Return (x, y) of the center of cell containing provided text 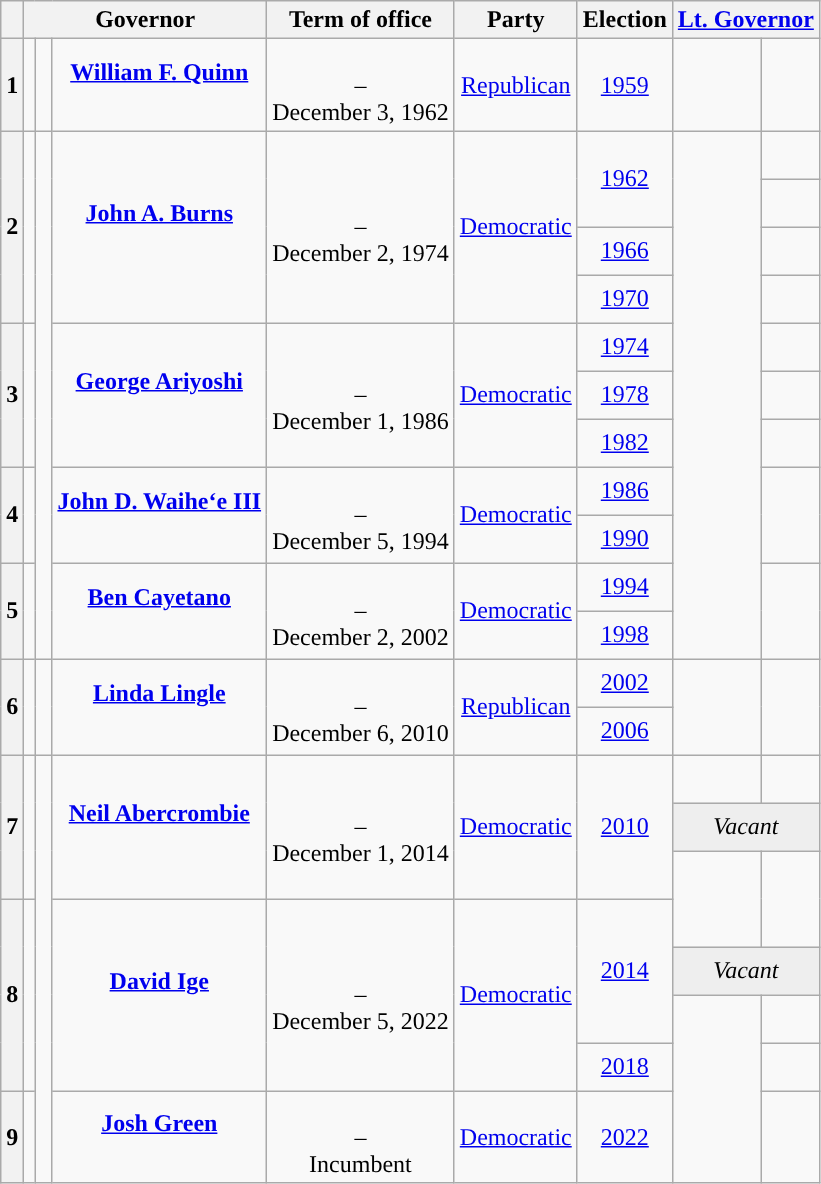
2 (12, 227)
1986 (624, 491)
–Incumbent (361, 1137)
–December 5, 1994 (361, 515)
7 (12, 827)
1978 (624, 395)
6 (12, 707)
3 (12, 395)
–December 1, 2014 (361, 827)
1966 (624, 251)
2002 (624, 683)
2010 (624, 827)
1970 (624, 299)
–December 5, 2022 (361, 995)
Josh Green (160, 1137)
Neil Abercrombie (160, 827)
1990 (624, 539)
William F. Quinn (160, 85)
Election (624, 20)
8 (12, 995)
–December 6, 2010 (361, 707)
Linda Lingle (160, 707)
–December 2, 2002 (361, 611)
2018 (624, 1067)
Lt. Governor (746, 20)
–December 3, 1962 (361, 85)
5 (12, 611)
–December 2, 1974 (361, 227)
1994 (624, 587)
1959 (624, 85)
Ben Cayetano (160, 611)
1982 (624, 443)
John D. Waiheʻe III (160, 515)
4 (12, 515)
John A. Burns (160, 227)
Governor (146, 20)
George Ariyoshi (160, 395)
1 (12, 85)
David Ige (160, 995)
1962 (624, 179)
–December 1, 1986 (361, 395)
1974 (624, 347)
Party (516, 20)
9 (12, 1137)
1998 (624, 635)
2006 (624, 731)
Term of office (361, 20)
2014 (624, 971)
2022 (624, 1137)
